Find where the given text appears and provide that cell's center as (X, Y) coordinate. 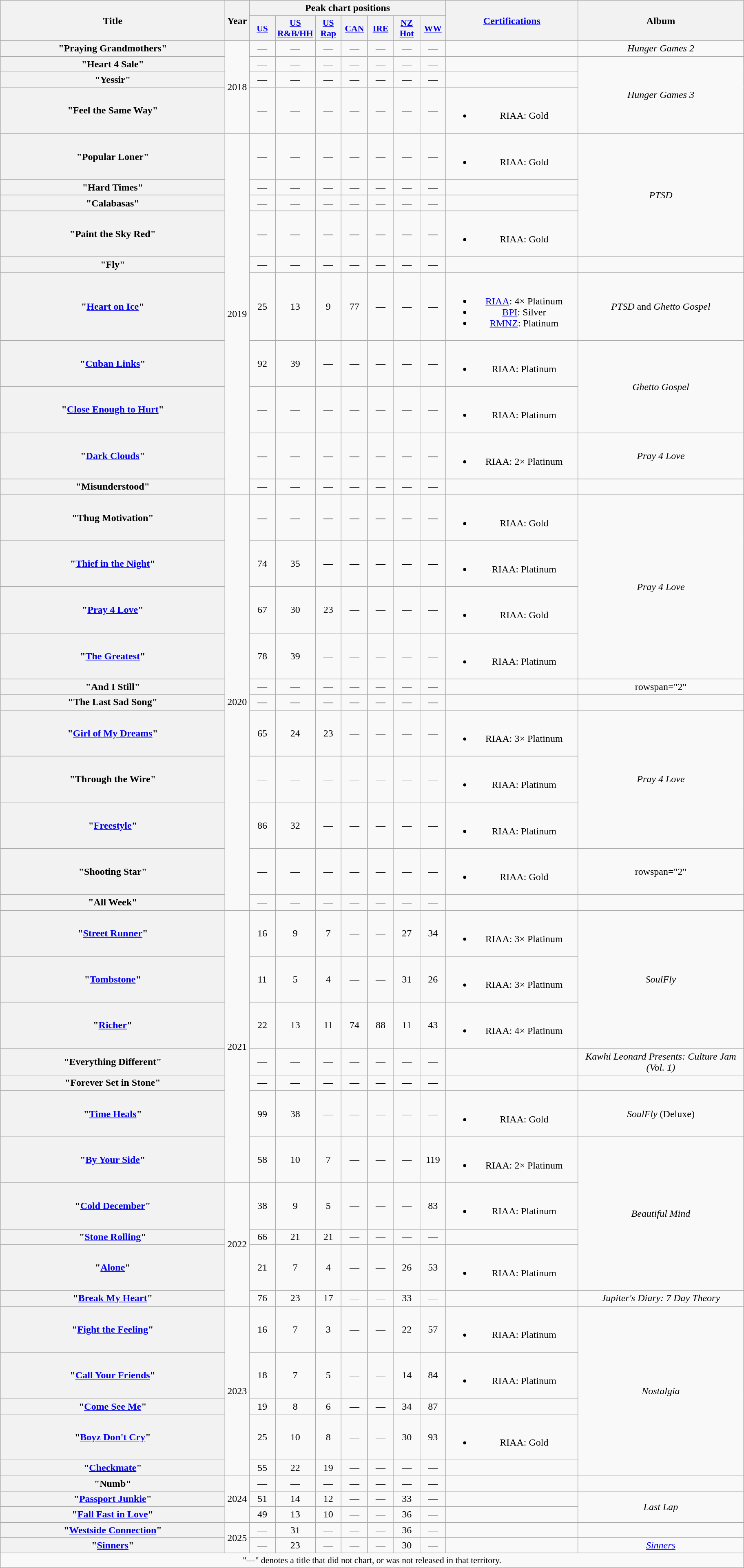
Jupiter's Diary: 7 Day Theory (661, 1298)
67 (262, 610)
"All Week" (113, 902)
Last Lap (661, 1507)
"Forever Set in Stone" (113, 1083)
"Misunderstood" (113, 487)
66 (262, 1237)
"Westside Connection" (113, 1530)
3 (328, 1329)
"Call Your Friends" (113, 1375)
RIAA: 4× Platinum (511, 1026)
US (262, 29)
32 (295, 825)
"Cuban Links" (113, 364)
Kawhi Leonard Presents: Culture Jam (Vol. 1) (661, 1062)
84 (433, 1375)
2019 (237, 314)
"Dark Clouds" (113, 456)
2022 (237, 1244)
"Heart 4 Sale" (113, 64)
Album (661, 20)
78 (262, 656)
CAN (354, 29)
"Checkmate" (113, 1468)
SoulFly (661, 979)
WW (433, 29)
43 (433, 1026)
58 (262, 1160)
"Everything Different" (113, 1062)
57 (433, 1329)
88 (381, 1026)
NZHot (407, 29)
2025 (237, 1538)
27 (407, 933)
"Fight the Feeling" (113, 1329)
"Stone Rolling" (113, 1237)
76 (262, 1298)
"Close Enough to Hurt" (113, 410)
"The Greatest" (113, 656)
49 (262, 1515)
86 (262, 825)
"Time Heals" (113, 1114)
119 (433, 1160)
"Heart on Ice" (113, 307)
IRE (381, 29)
"Numb" (113, 1483)
"Yessir" (113, 80)
"Fly" (113, 264)
"Sinners" (113, 1546)
"Freestyle" (113, 825)
92 (262, 364)
Title (113, 20)
"Boyz Don't Cry" (113, 1437)
"Alone" (113, 1267)
Nostalgia (661, 1391)
"Girl of My Dreams" (113, 733)
"Shooting Star" (113, 872)
65 (262, 733)
35 (295, 564)
PTSD (661, 195)
"Come See Me" (113, 1406)
US Rap (328, 29)
"Richer" (113, 1026)
"Feel the Same Way" (113, 110)
55 (262, 1468)
87 (433, 1406)
"Pray 4 Love" (113, 610)
"And I Still" (113, 687)
"By Your Side" (113, 1160)
PTSD and Ghetto Gospel (661, 307)
"Hard Times" (113, 187)
Hunger Games 3 (661, 95)
"Praying Grandmothers" (113, 49)
2021 (237, 1046)
Hunger Games 2 (661, 49)
"Break My Heart" (113, 1298)
"Passport Junkie" (113, 1499)
2018 (237, 87)
US R&B/HH (295, 29)
"Tombstone" (113, 979)
SoulFly (Deluxe) (661, 1114)
"Thug Motivation" (113, 517)
18 (262, 1375)
Beautiful Mind (661, 1213)
Ghetto Gospel (661, 387)
Peak chart positions (348, 8)
Year (237, 20)
2024 (237, 1499)
"Cold December" (113, 1206)
"The Last Sad Song" (113, 702)
"Street Runner" (113, 933)
12 (328, 1499)
99 (262, 1114)
"Fall Fast in Love" (113, 1515)
"Paint the Sky Red" (113, 233)
"Popular Loner" (113, 157)
"—" denotes a title that did not chart, or was not released in that territory. (372, 1561)
53 (433, 1267)
"Through the Wire" (113, 779)
83 (433, 1206)
6 (328, 1406)
RIAA: 4× PlatinumBPI: SilverRMNZ: Platinum (511, 307)
2020 (237, 703)
77 (354, 307)
93 (433, 1437)
17 (328, 1298)
51 (262, 1499)
"Thief in the Night" (113, 564)
24 (295, 733)
2023 (237, 1391)
Certifications (511, 20)
Sinners (661, 1546)
"Calabasas" (113, 203)
